Pinpoint the cell where the given text exists, returning its (x, y) midpoint coordinate. 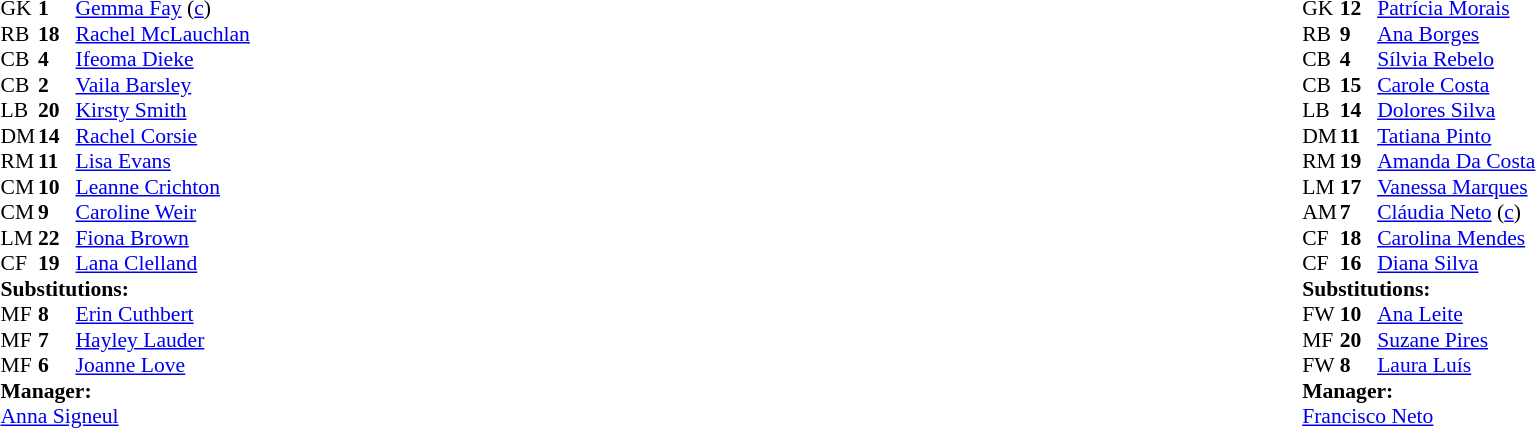
Fiona Brown (163, 238)
22 (57, 238)
Hayley Lauder (163, 340)
Ana Borges (1456, 34)
15 (1359, 85)
AM (1321, 213)
Rachel McLauchlan (163, 34)
Rachel Corsie (163, 136)
Diana Silva (1456, 263)
Carole Costa (1456, 85)
Amanda Da Costa (1456, 161)
Lana Clelland (163, 263)
16 (1359, 263)
Caroline Weir (163, 213)
Joanne Love (163, 365)
Carolina Mendes (1456, 238)
Dolores Silva (1456, 111)
Lisa Evans (163, 161)
Sílvia Rebelo (1456, 59)
2 (57, 85)
Ana Leite (1456, 315)
17 (1359, 187)
Suzane Pires (1456, 340)
Cláudia Neto (c) (1456, 213)
Ifeoma Dieke (163, 59)
Kirsty Smith (163, 111)
Vanessa Marques (1456, 187)
Tatiana Pinto (1456, 136)
6 (57, 365)
Erin Cuthbert (163, 315)
Vaila Barsley (163, 85)
Laura Luís (1456, 365)
Leanne Crichton (163, 187)
